From the cell containing the given text, extract its center point as [x, y] coordinate. 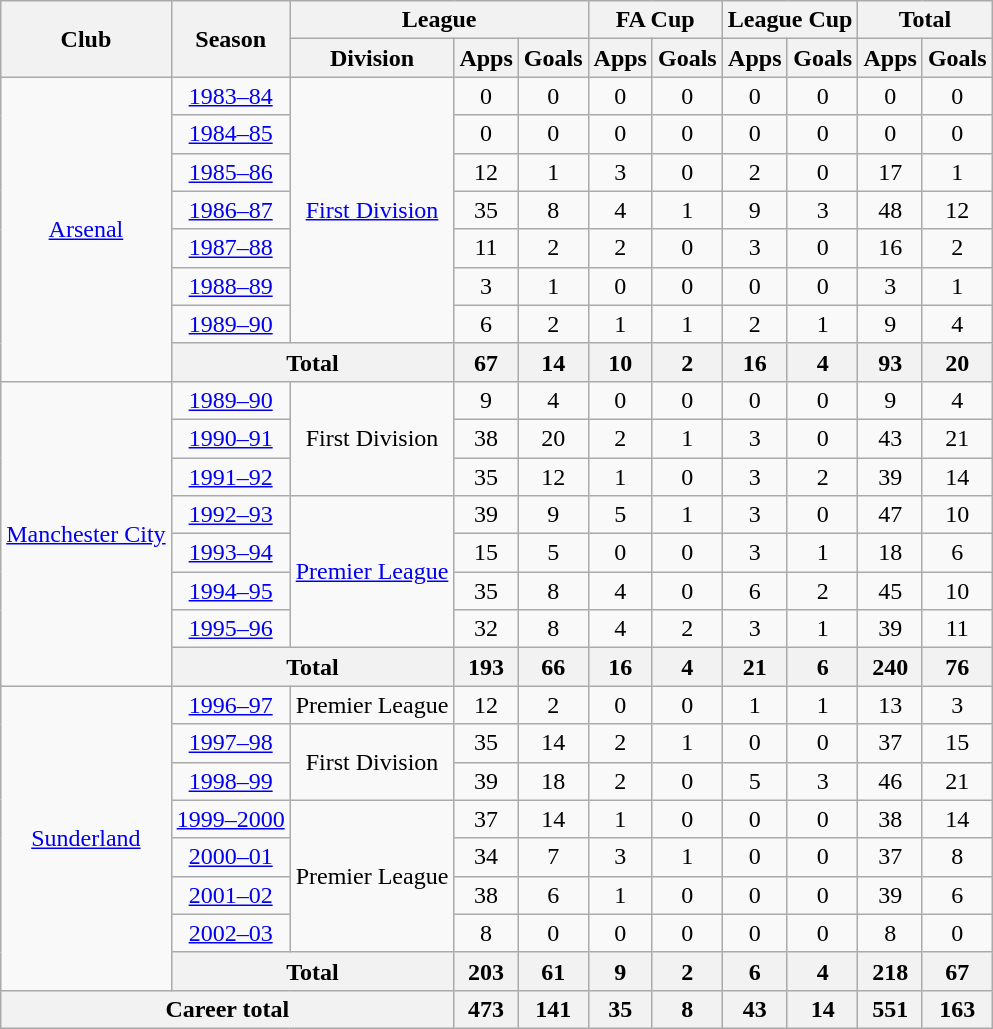
240 [890, 667]
1996–97 [230, 705]
1999–2000 [230, 819]
551 [890, 1009]
13 [890, 705]
1994–95 [230, 591]
Season [230, 39]
473 [486, 1009]
1990–91 [230, 438]
League [439, 20]
1988–89 [230, 286]
FA Cup [655, 20]
1993–94 [230, 553]
2000–01 [230, 857]
1991–92 [230, 477]
Arsenal [86, 229]
76 [957, 667]
1998–99 [230, 781]
163 [957, 1009]
1985–86 [230, 172]
1995–96 [230, 629]
34 [486, 857]
Manchester City [86, 533]
Sunderland [86, 838]
32 [486, 629]
45 [890, 591]
2002–03 [230, 933]
2001–02 [230, 895]
218 [890, 971]
1992–93 [230, 515]
1983–84 [230, 96]
61 [553, 971]
Club [86, 39]
47 [890, 515]
1987–88 [230, 248]
1986–87 [230, 210]
1984–85 [230, 134]
141 [553, 1009]
League Cup [790, 20]
48 [890, 210]
93 [890, 362]
46 [890, 781]
193 [486, 667]
7 [553, 857]
Career total [228, 1009]
66 [553, 667]
17 [890, 172]
Division [372, 58]
203 [486, 971]
1997–98 [230, 743]
